Find where the given text appears and provide that cell's center as [x, y] coordinate. 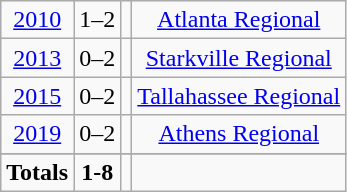
Atlanta Regional [239, 20]
Totals [38, 172]
2015 [38, 96]
Athens Regional [239, 134]
2019 [38, 134]
Starkville Regional [239, 58]
2013 [38, 58]
1-8 [98, 172]
2010 [38, 20]
1–2 [98, 20]
Tallahassee Regional [239, 96]
